Identify which cell holds the provided text, then report its (X, Y) central coordinate. 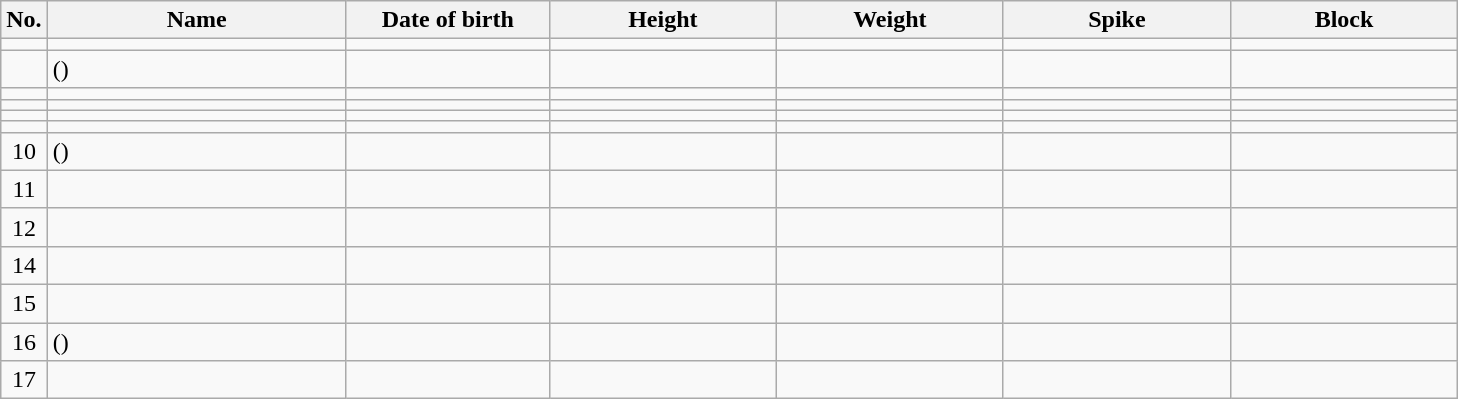
Height (662, 20)
16 (24, 341)
15 (24, 303)
14 (24, 265)
17 (24, 380)
Name (196, 20)
12 (24, 227)
Block (1344, 20)
Date of birth (448, 20)
No. (24, 20)
Spike (1116, 20)
Weight (890, 20)
11 (24, 189)
10 (24, 151)
